Return the (x, y) coordinate for the center point of the cell that contains the specified text.  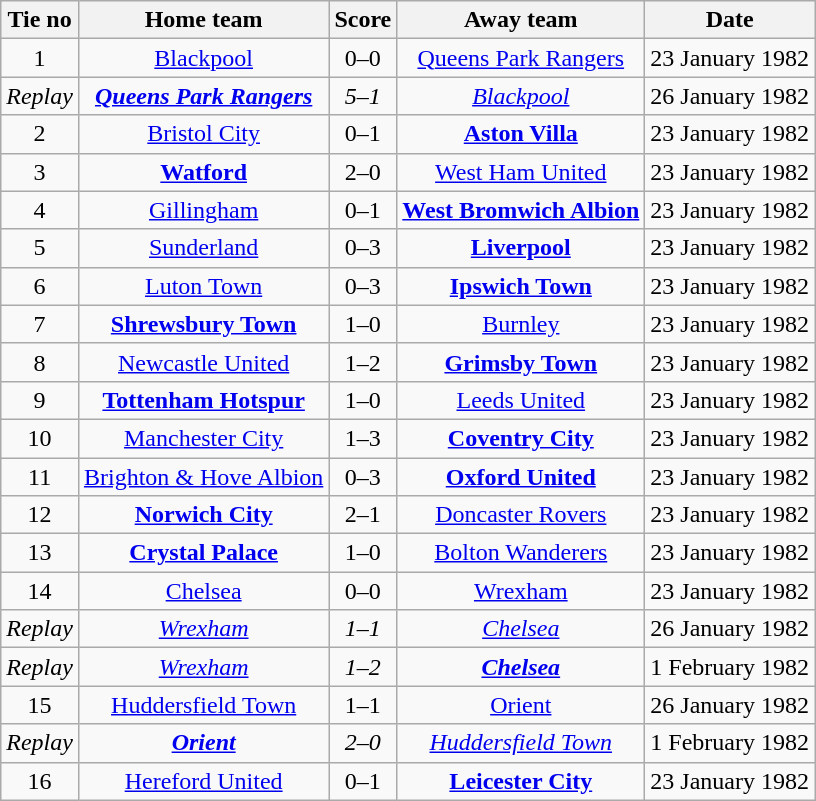
West Ham United (521, 172)
1–3 (363, 438)
Watford (203, 172)
1 (40, 58)
Date (730, 20)
6 (40, 286)
16 (40, 781)
Grimsby Town (521, 362)
Leeds United (521, 400)
3 (40, 172)
5–1 (363, 96)
West Bromwich Albion (521, 210)
9 (40, 400)
14 (40, 591)
Shrewsbury Town (203, 324)
2 (40, 134)
10 (40, 438)
Crystal Palace (203, 553)
Score (363, 20)
Newcastle United (203, 362)
Leicester City (521, 781)
11 (40, 477)
Coventry City (521, 438)
Gillingham (203, 210)
Home team (203, 20)
Hereford United (203, 781)
Tottenham Hotspur (203, 400)
2–1 (363, 515)
Liverpool (521, 248)
Sunderland (203, 248)
Tie no (40, 20)
Luton Town (203, 286)
Norwich City (203, 515)
Burnley (521, 324)
Manchester City (203, 438)
Oxford United (521, 477)
Ipswich Town (521, 286)
Away team (521, 20)
Doncaster Rovers (521, 515)
5 (40, 248)
4 (40, 210)
12 (40, 515)
Bristol City (203, 134)
7 (40, 324)
Brighton & Hove Albion (203, 477)
15 (40, 705)
Bolton Wanderers (521, 553)
13 (40, 553)
Aston Villa (521, 134)
8 (40, 362)
